Pinpoint the cell where the given text exists, returning its (x, y) midpoint coordinate. 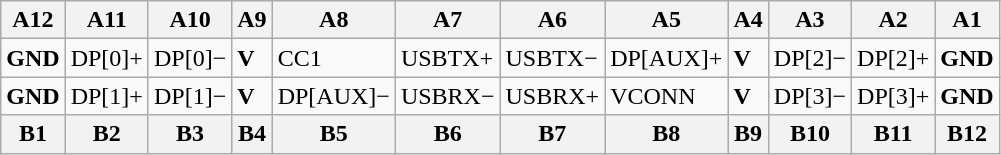
VCONN (666, 96)
B11 (894, 134)
DP[0]+ (106, 58)
A11 (106, 20)
USBTX+ (448, 58)
DP[3]− (810, 96)
B4 (252, 134)
USBRX+ (552, 96)
DP[2]+ (894, 58)
B3 (190, 134)
DP[3]+ (894, 96)
A2 (894, 20)
B5 (334, 134)
DP[0]− (190, 58)
USBRX− (448, 96)
A9 (252, 20)
A10 (190, 20)
USBTX− (552, 58)
A3 (810, 20)
A7 (448, 20)
B6 (448, 134)
B8 (666, 134)
B2 (106, 134)
B12 (967, 134)
DP[2]− (810, 58)
A12 (33, 20)
B1 (33, 134)
CC1 (334, 58)
B7 (552, 134)
B10 (810, 134)
DP[AUX]+ (666, 58)
A6 (552, 20)
DP[1]+ (106, 96)
A8 (334, 20)
A4 (748, 20)
A1 (967, 20)
A5 (666, 20)
DP[1]− (190, 96)
DP[AUX]− (334, 96)
B9 (748, 134)
